Capture the cell that displays the provided text and extract its (X, Y) central coordinate. 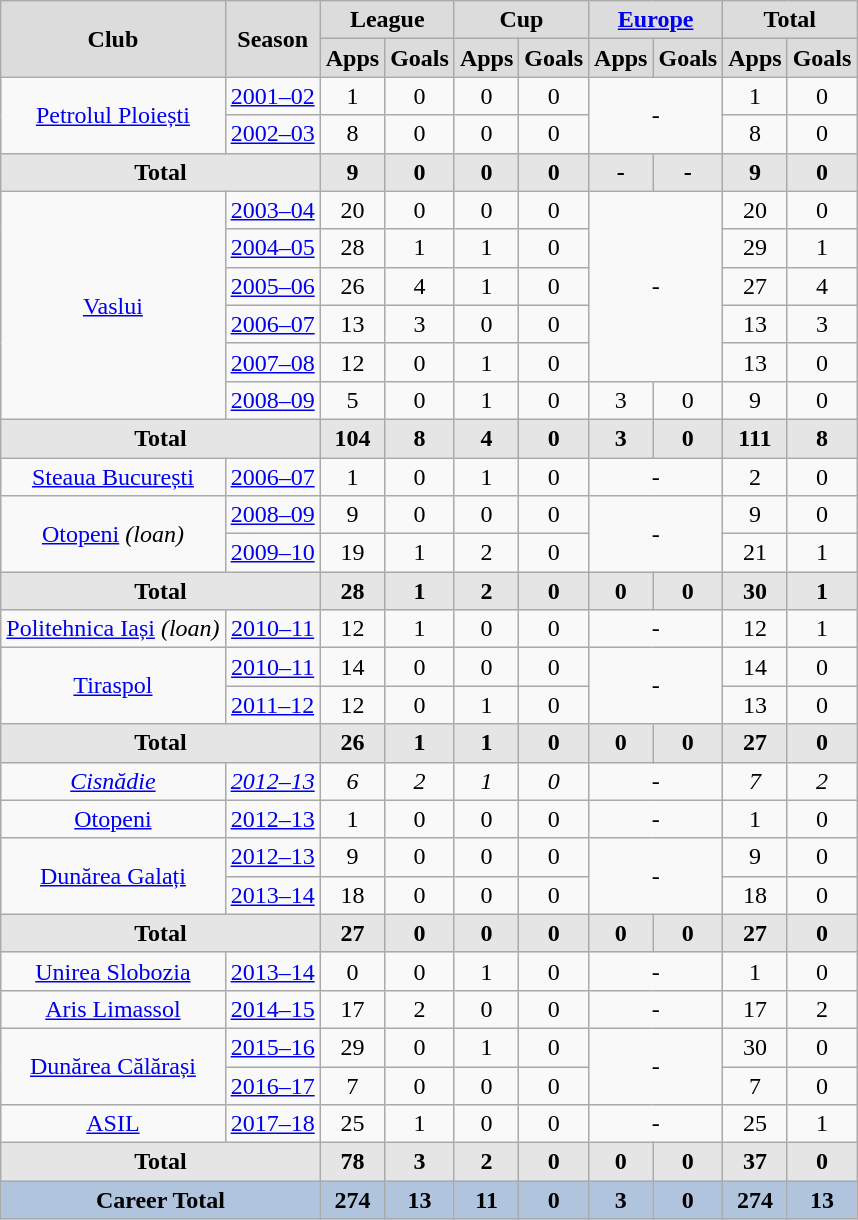
2002–03 (272, 134)
Tiraspol (113, 686)
2003–04 (272, 210)
2009–10 (272, 553)
Politehnica Iași (loan) (113, 629)
Vaslui (113, 305)
Dunărea Galați (113, 876)
104 (352, 438)
5 (352, 400)
2016–17 (272, 1085)
Otopeni (113, 819)
Cisnădie (113, 781)
2001–02 (272, 96)
2015–16 (272, 1047)
6 (352, 781)
11 (486, 1200)
Otopeni (loan) (113, 534)
Dunărea Călărași (113, 1066)
111 (755, 438)
2011–12 (272, 705)
19 (352, 553)
Aris Limassol (113, 1009)
ASIL (113, 1124)
Cup (521, 20)
2005–06 (272, 286)
Season (272, 39)
78 (352, 1162)
Club (113, 39)
Petrolul Ploiești (113, 115)
Unirea Slobozia (113, 971)
Career Total (160, 1200)
Europe (656, 20)
21 (755, 553)
2004–05 (272, 248)
Steaua București (113, 477)
2014–15 (272, 1009)
League (387, 20)
37 (755, 1162)
2007–08 (272, 362)
2017–18 (272, 1124)
